Search for the cell housing the specified text and yield its (X, Y) center coordinate. 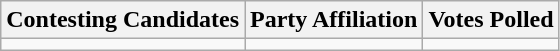
Votes Polled (491, 20)
Party Affiliation (334, 20)
Contesting Candidates (123, 20)
